Capture the cell that displays the provided text and extract its (x, y) central coordinate. 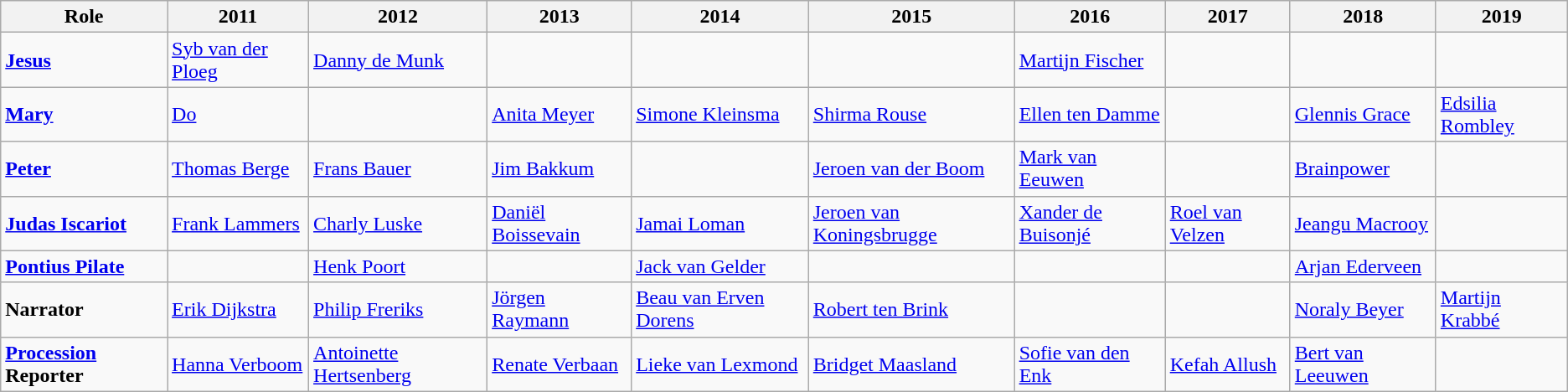
2018 (1363, 17)
Henk Poort (399, 266)
Charly Luske (399, 223)
Edsilia Rombley (1501, 114)
Daniël Boissevain (560, 223)
Jamai Loman (720, 223)
2014 (720, 17)
Noraly Beyer (1363, 310)
2013 (560, 17)
Frank Lammers (238, 223)
Beau van Erven Dorens (720, 310)
2019 (1501, 17)
Martijn Krabbé (1501, 310)
Roel van Velzen (1228, 223)
Antoinette Hertsenberg (399, 364)
Philip Freriks (399, 310)
Glennis Grace (1363, 114)
2016 (1090, 17)
Procession Reporter (84, 364)
Syb van der Ploeg (238, 60)
Bridget Maasland (911, 364)
2011 (238, 17)
Jesus (84, 60)
Pontius Pilate (84, 266)
Ellen ten Damme (1090, 114)
Jeangu Macrooy (1363, 223)
Lieke van Lexmond (720, 364)
Renate Verbaan (560, 364)
Narrator (84, 310)
Xander de Buisonjé (1090, 223)
Anita Meyer (560, 114)
Shirma Rouse (911, 114)
Sofie van den Enk (1090, 364)
Danny de Munk (399, 60)
Judas Iscariot (84, 223)
Jim Bakkum (560, 169)
2017 (1228, 17)
Do (238, 114)
2012 (399, 17)
Erik Dijkstra (238, 310)
Jeroen van der Boom (911, 169)
Kefah Allush (1228, 364)
Jeroen van Koningsbrugge (911, 223)
Hanna Verboom (238, 364)
Role (84, 17)
2015 (911, 17)
Bert van Leeuwen (1363, 364)
Simone Kleinsma (720, 114)
Frans Bauer (399, 169)
Mark van Eeuwen (1090, 169)
Jack van Gelder (720, 266)
Jörgen Raymann (560, 310)
Brainpower (1363, 169)
Peter (84, 169)
Arjan Ederveen (1363, 266)
Mary (84, 114)
Martijn Fischer (1090, 60)
Thomas Berge (238, 169)
Robert ten Brink (911, 310)
